Identify which cell holds the provided text, then report its [x, y] central coordinate. 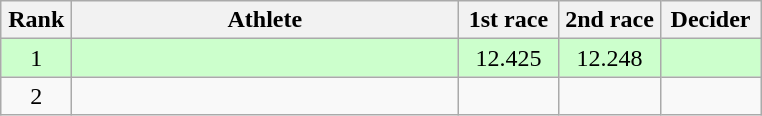
2nd race [610, 20]
Athlete [265, 20]
Decider [710, 20]
12.248 [610, 58]
2 [36, 96]
12.425 [508, 58]
Rank [36, 20]
1st race [508, 20]
1 [36, 58]
